Return [X, Y] of the center of cell containing provided text 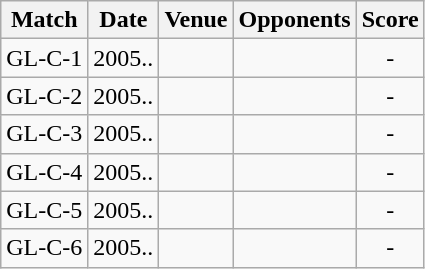
GL-C-3 [44, 134]
GL-C-2 [44, 96]
Score [390, 20]
Match [44, 20]
Venue [196, 20]
GL-C-6 [44, 248]
Date [124, 20]
GL-C-4 [44, 172]
Opponents [294, 20]
GL-C-5 [44, 210]
GL-C-1 [44, 58]
